Extract the (x, y) coordinate from the center of the cell holding the provided text.  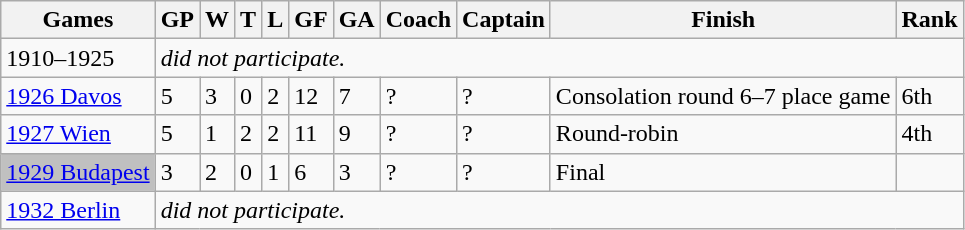
Games (78, 20)
1926 Davos (78, 96)
1929 Budapest (78, 172)
6th (930, 96)
Round-robin (723, 134)
GF (311, 20)
12 (311, 96)
11 (311, 134)
Finish (723, 20)
7 (356, 96)
Rank (930, 20)
1927 Wien (78, 134)
Coach (418, 20)
4th (930, 134)
Final (723, 172)
6 (311, 172)
9 (356, 134)
Captain (504, 20)
1932 Berlin (78, 210)
L (276, 20)
1910–1925 (78, 58)
Consolation round 6–7 place game (723, 96)
GP (177, 20)
GA (356, 20)
W (218, 20)
T (248, 20)
